Locate the cell with the specified text and output its [x, y] center coordinate. 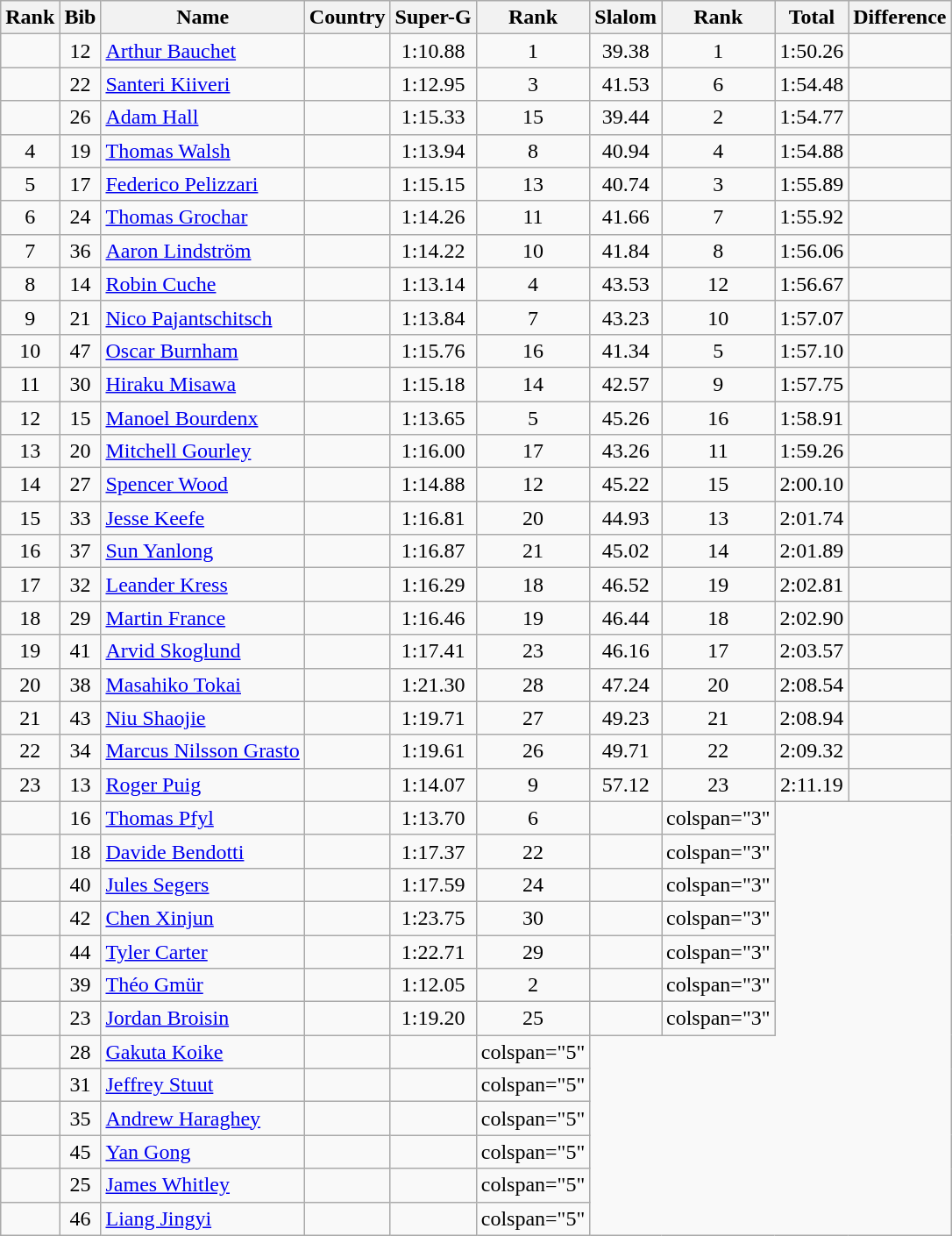
1:16.00 [433, 451]
Thomas Grochar [202, 217]
47 [81, 351]
45.22 [626, 485]
1:14.22 [433, 251]
1:56.06 [812, 251]
41.34 [626, 351]
49.71 [626, 751]
46.16 [626, 651]
1:15.18 [433, 384]
41.66 [626, 217]
1:17.41 [433, 651]
Masahiko Tokai [202, 685]
1:56.67 [812, 284]
1:16.81 [433, 518]
Slalom [626, 18]
49.23 [626, 718]
1:57.07 [812, 317]
39 [81, 985]
2:09.32 [812, 751]
39.44 [626, 117]
1:50.26 [812, 51]
1:15.15 [433, 184]
Jules Segers [202, 884]
38 [81, 685]
Thomas Walsh [202, 151]
1:13.14 [433, 284]
1:15.33 [433, 117]
Name [202, 18]
42 [81, 918]
40.74 [626, 184]
Gakuta Koike [202, 1052]
Robin Cuche [202, 284]
Nico Pajantschitsch [202, 317]
2:02.81 [812, 585]
2:01.89 [812, 551]
1:55.92 [812, 217]
Bib [81, 18]
1:58.91 [812, 418]
1:15.76 [433, 351]
1:14.88 [433, 485]
1:54.88 [812, 151]
46 [81, 1218]
32 [81, 585]
36 [81, 251]
Federico Pelizzari [202, 184]
Hiraku Misawa [202, 384]
1:16.87 [433, 551]
44 [81, 951]
1:22.71 [433, 951]
Adam Hall [202, 117]
45.26 [626, 418]
Total [812, 18]
46.52 [626, 585]
45.02 [626, 551]
Martin France [202, 618]
1:17.59 [433, 884]
2:03.57 [812, 651]
Niu Shaojie [202, 718]
1:21.30 [433, 685]
43 [81, 718]
Santeri Kiiveri [202, 84]
1:12.05 [433, 985]
43.26 [626, 451]
Manoel Bourdenx [202, 418]
1:12.95 [433, 84]
2:00.10 [812, 485]
1:59.26 [812, 451]
Oscar Burnham [202, 351]
46.44 [626, 618]
1:16.46 [433, 618]
34 [81, 751]
Jeffrey Stuut [202, 1085]
Mitchell Gourley [202, 451]
1:14.07 [433, 785]
42.57 [626, 384]
1:14.26 [433, 217]
Chen Xinjun [202, 918]
35 [81, 1119]
Davide Bendotti [202, 851]
2:08.54 [812, 685]
Jesse Keefe [202, 518]
43.23 [626, 317]
Arvid Skoglund [202, 651]
2:11.19 [812, 785]
2:01.74 [812, 518]
Théo Gmür [202, 985]
James Whitley [202, 1185]
39.38 [626, 51]
Leander Kress [202, 585]
1:57.10 [812, 351]
41 [81, 651]
57.12 [626, 785]
43.53 [626, 284]
Spencer Wood [202, 485]
Aaron Lindström [202, 251]
47.24 [626, 685]
41.53 [626, 84]
33 [81, 518]
1:13.70 [433, 818]
40 [81, 884]
1:54.48 [812, 84]
Yan Gong [202, 1152]
Roger Puig [202, 785]
1:55.89 [812, 184]
1:23.75 [433, 918]
Sun Yanlong [202, 551]
Jordan Broisin [202, 1019]
1:13.84 [433, 317]
Marcus Nilsson Grasto [202, 751]
1:19.61 [433, 751]
Thomas Pfyl [202, 818]
1:19.71 [433, 718]
Tyler Carter [202, 951]
Andrew Haraghey [202, 1119]
1:54.77 [812, 117]
1:19.20 [433, 1019]
Arthur Bauchet [202, 51]
Difference [899, 18]
2:02.90 [812, 618]
2:08.94 [812, 718]
41.84 [626, 251]
1:16.29 [433, 585]
1:17.37 [433, 851]
1:10.88 [433, 51]
31 [81, 1085]
37 [81, 551]
1:13.94 [433, 151]
44.93 [626, 518]
1:13.65 [433, 418]
40.94 [626, 151]
45 [81, 1152]
Super-G [433, 18]
1:57.75 [812, 384]
Liang Jingyi [202, 1218]
Country [347, 18]
